Extract the (x, y) coordinate from the center of the cell holding the provided text.  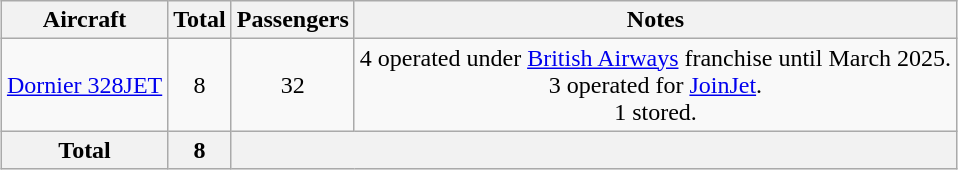
Passengers (292, 20)
4 operated under British Airways franchise until March 2025.3 operated for JoinJet.1 stored. (655, 85)
Notes (655, 20)
Dornier 328JET (84, 85)
Aircraft (84, 20)
32 (292, 85)
